Extract the (x, y) coordinate from the center of the cell holding the provided text.  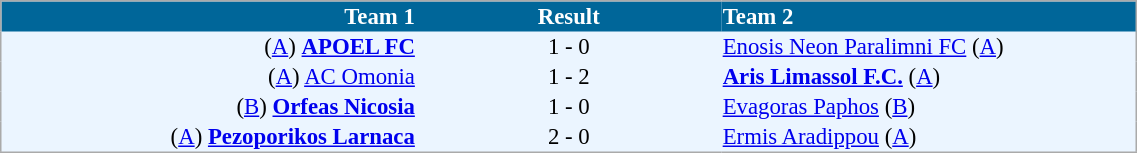
1 - 2 (568, 77)
Aris Limassol F.C. (A) (929, 77)
(A) Pezoporikos Larnaca (209, 137)
(A) APOEL FC (209, 47)
Enosis Neon Paralimni FC (A) (929, 47)
(A) AC Omonia (209, 77)
Team 1 (209, 16)
(B) Orfeas Nicosia (209, 107)
Ermis Aradippou (A) (929, 137)
Team 2 (929, 16)
Evagoras Paphos (B) (929, 107)
2 - 0 (568, 137)
Result (568, 16)
